Extract the (x, y) coordinate from the center of the cell holding the provided text.  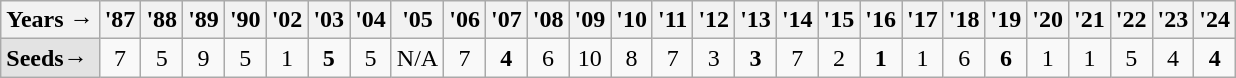
'19 (1006, 20)
'20 (1048, 20)
'23 (1173, 20)
'02 (287, 20)
Seeds→ (50, 58)
'07 (506, 20)
'09 (590, 20)
'06 (465, 20)
'17 (923, 20)
'14 (797, 20)
'13 (756, 20)
10 (590, 58)
'16 (881, 20)
'05 (417, 20)
'21 (1090, 20)
'22 (1131, 20)
'04 (371, 20)
'11 (672, 20)
'08 (548, 20)
'15 (839, 20)
9 (204, 58)
'24 (1215, 20)
'90 (245, 20)
8 (632, 58)
'89 (204, 20)
N/A (417, 58)
'03 (329, 20)
2 (839, 58)
'18 (964, 20)
'88 (162, 20)
'12 (714, 20)
Years → (50, 20)
'10 (632, 20)
'87 (120, 20)
